Return [x, y] of the center of cell containing provided text 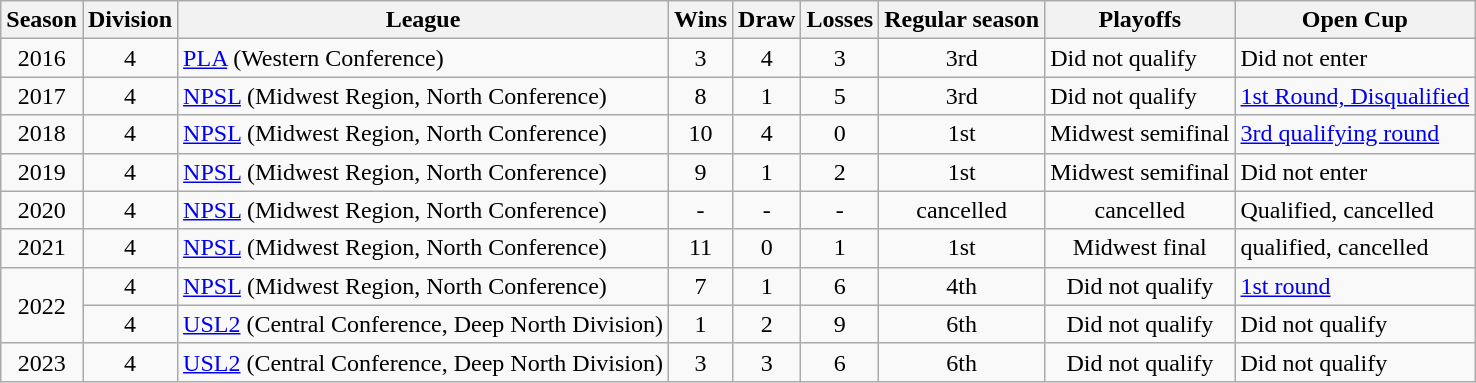
PLA (Western Conference) [424, 58]
2019 [42, 172]
10 [701, 134]
7 [701, 286]
2023 [42, 362]
8 [701, 96]
11 [701, 248]
2020 [42, 210]
League [424, 20]
4th [962, 286]
Regular season [962, 20]
Playoffs [1140, 20]
Open Cup [1355, 20]
Division [130, 20]
Losses [840, 20]
Season [42, 20]
2021 [42, 248]
2016 [42, 58]
2018 [42, 134]
Draw [767, 20]
1st Round, Disqualified [1355, 96]
Qualified, cancelled [1355, 210]
2017 [42, 96]
Wins [701, 20]
5 [840, 96]
1st round [1355, 286]
3rd qualifying round [1355, 134]
Midwest final [1140, 248]
2022 [42, 305]
qualified, cancelled [1355, 248]
